Locate the cell with the specified text and output its [x, y] center coordinate. 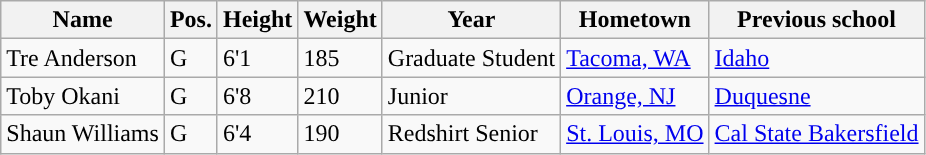
Hometown [635, 20]
Previous school [816, 20]
Redshirt Senior [471, 134]
Tacoma, WA [635, 58]
Height [257, 20]
Graduate Student [471, 58]
6'8 [257, 96]
6'4 [257, 134]
Weight [340, 20]
Pos. [190, 20]
Orange, NJ [635, 96]
Junior [471, 96]
185 [340, 58]
Name [83, 20]
St. Louis, MO [635, 134]
Tre Anderson [83, 58]
190 [340, 134]
Duquesne [816, 96]
Toby Okani [83, 96]
Year [471, 20]
Cal State Bakersfield [816, 134]
Shaun Williams [83, 134]
210 [340, 96]
6'1 [257, 58]
Idaho [816, 58]
